Pinpoint the cell where the given text exists, returning its (x, y) midpoint coordinate. 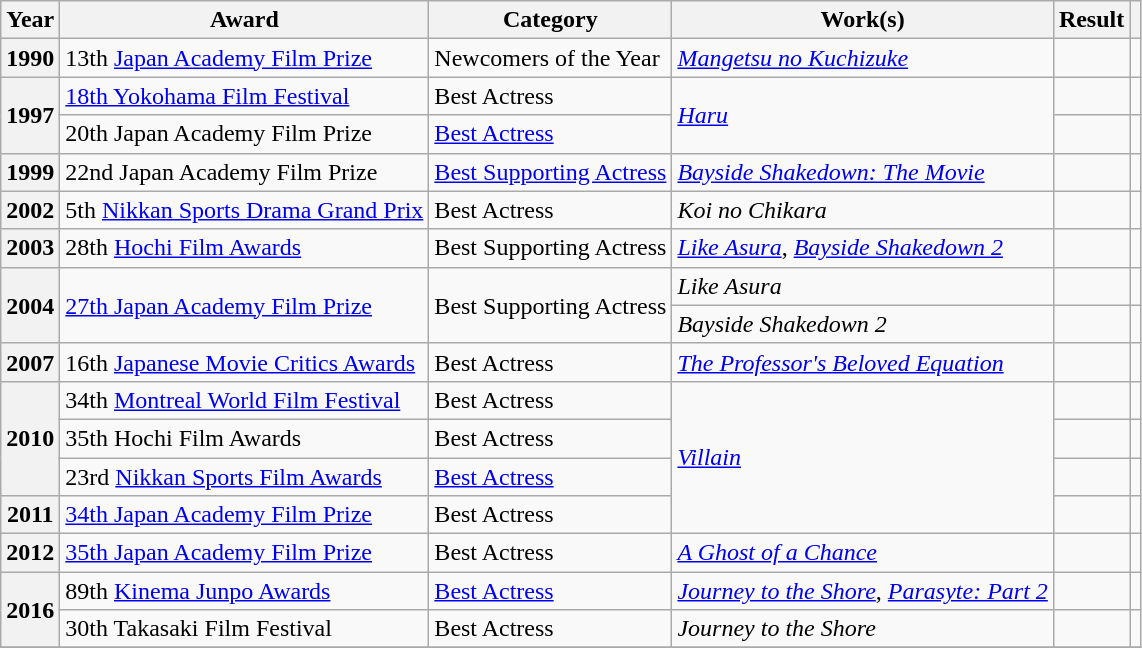
30th Takasaki Film Festival (244, 629)
89th Kinema Junpo Awards (244, 591)
A Ghost of a Chance (862, 553)
Haru (862, 115)
2003 (30, 248)
Journey to the Shore, Parasyte: Part 2 (862, 591)
27th Japan Academy Film Prize (244, 305)
Like Asura (862, 286)
Award (244, 20)
Result (1091, 20)
2010 (30, 438)
Category (550, 20)
1999 (30, 172)
34th Montreal World Film Festival (244, 400)
Like Asura, Bayside Shakedown 2 (862, 248)
22nd Japan Academy Film Prize (244, 172)
2016 (30, 610)
18th Yokohama Film Festival (244, 96)
35th Hochi Film Awards (244, 438)
Villain (862, 457)
34th Japan Academy Film Prize (244, 515)
1990 (30, 58)
1997 (30, 115)
2007 (30, 362)
Bayside Shakedown: The Movie (862, 172)
28th Hochi Film Awards (244, 248)
23rd Nikkan Sports Film Awards (244, 477)
Journey to the Shore (862, 629)
2012 (30, 553)
The Professor's Beloved Equation (862, 362)
20th Japan Academy Film Prize (244, 134)
Year (30, 20)
Bayside Shakedown 2 (862, 324)
2011 (30, 515)
Newcomers of the Year (550, 58)
16th Japanese Movie Critics Awards (244, 362)
13th Japan Academy Film Prize (244, 58)
Work(s) (862, 20)
Koi no Chikara (862, 210)
35th Japan Academy Film Prize (244, 553)
2002 (30, 210)
5th Nikkan Sports Drama Grand Prix (244, 210)
2004 (30, 305)
Mangetsu no Kuchizuke (862, 58)
